Search for the cell housing the specified text and yield its (X, Y) center coordinate. 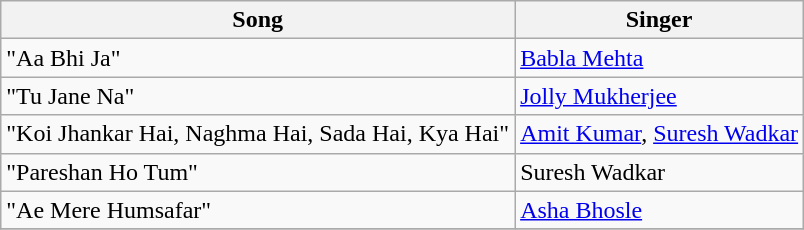
"Ae Mere Humsafar" (258, 210)
"Pareshan Ho Tum" (258, 172)
Asha Bhosle (660, 210)
Singer (660, 20)
Song (258, 20)
"Tu Jane Na" (258, 96)
Suresh Wadkar (660, 172)
"Aa Bhi Ja" (258, 58)
Babla Mehta (660, 58)
"Koi Jhankar Hai, Naghma Hai, Sada Hai, Kya Hai" (258, 134)
Jolly Mukherjee (660, 96)
Amit Kumar, Suresh Wadkar (660, 134)
